Search for the cell housing the specified text and yield its (x, y) center coordinate. 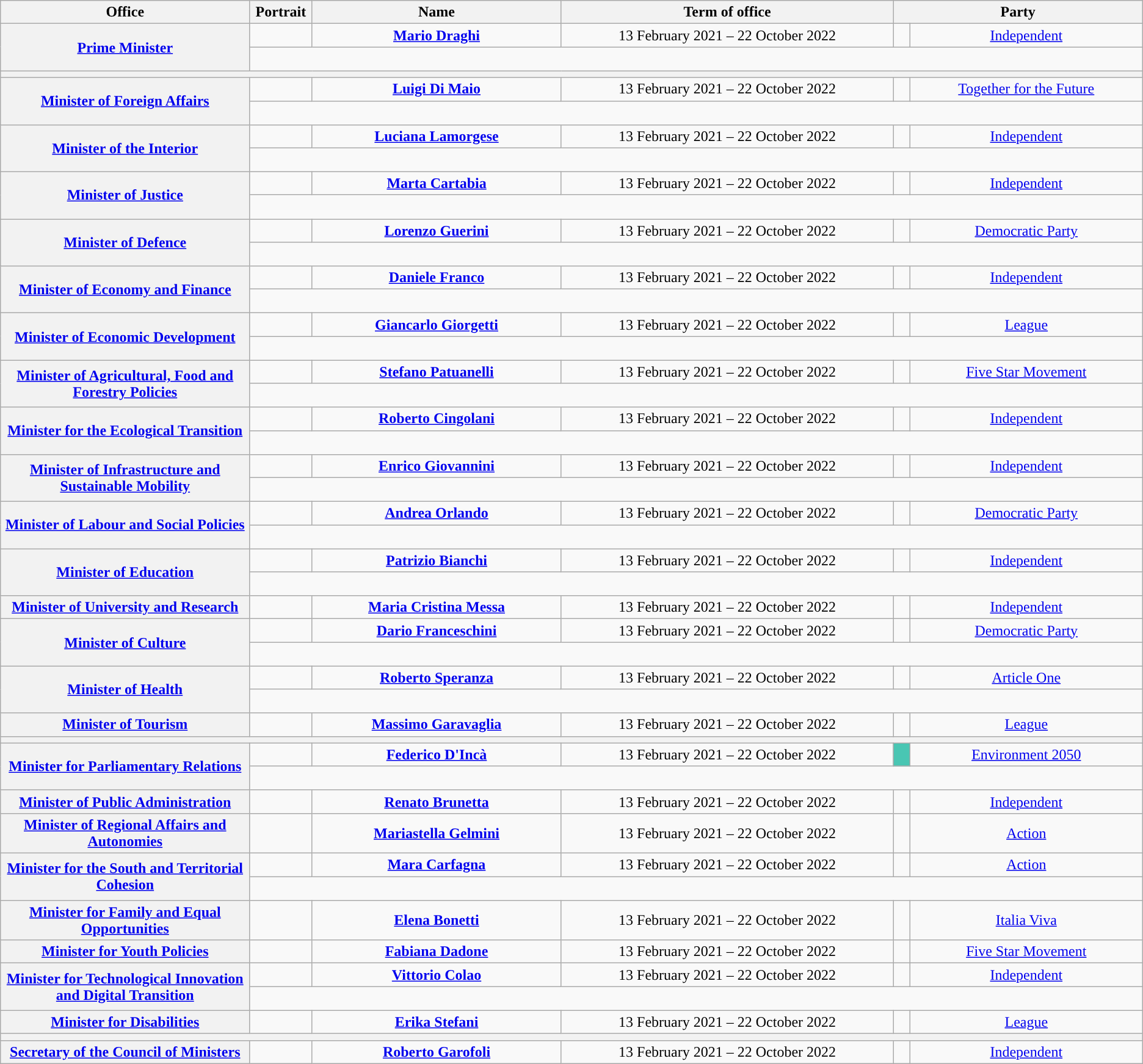
Secretary of the Council of Ministers (125, 1052)
Fabiana Dadone (437, 952)
Minister for Family and Equal Opportunities (125, 921)
Marta Cartabia (437, 183)
Minister of Foreign Affairs (125, 101)
Lorenzo Guerini (437, 230)
Italia Viva (1026, 921)
Minister of Economic Development (125, 337)
Daniele Franco (437, 278)
Environment 2050 (1026, 755)
Maria Cristina Messa (437, 607)
Giancarlo Giorgetti (437, 325)
Luigi Di Maio (437, 89)
Minister of Agricultural, Food and Forestry Policies (125, 383)
Minister for Technological Innovation and Digital Transition (125, 986)
Minister for Youth Policies (125, 952)
Stefano Patuanelli (437, 372)
Minister of University and Research (125, 607)
Roberto Speranza (437, 678)
Luciana Lamorgese (437, 136)
Minister of Culture (125, 642)
Minister of Regional Affairs and Autonomies (125, 833)
Minister for Parliamentary Relations (125, 767)
Patrizio Bianchi (437, 560)
Vittorio Colao (437, 975)
Minister of Education (125, 573)
Mariastella Gelmini (437, 833)
Minister of Economy and Finance (125, 289)
Federico D'Incà (437, 755)
Enrico Giovannini (437, 466)
Massimo Garavaglia (437, 725)
Name (437, 12)
Elena Bonetti (437, 921)
Minister of Justice (125, 195)
Andrea Orlando (437, 513)
Portrait (281, 12)
Minister of Infrastructure and Sustainable Mobility (125, 477)
Together for the Future (1026, 89)
Minister for the South and Territorial Cohesion (125, 877)
Roberto Garofoli (437, 1052)
Roberto Cingolani (437, 419)
Party (1018, 12)
Minister of Defence (125, 242)
Minister of the Interior (125, 148)
Term of office (727, 12)
Minister of Labour and Social Policies (125, 525)
Dario Franceschini (437, 631)
Minister for the Ecological Transition (125, 431)
Minister for Disabilities (125, 1022)
Office (125, 12)
Minister of Health (125, 690)
Renato Brunetta (437, 802)
Article One (1026, 678)
Minister of Public Administration (125, 802)
Minister of Tourism (125, 725)
Mario Draghi (437, 35)
Erika Stefani (437, 1022)
Prime Minister (125, 48)
Mara Carfagna (437, 865)
